Capture the cell that displays the provided text and extract its [x, y] central coordinate. 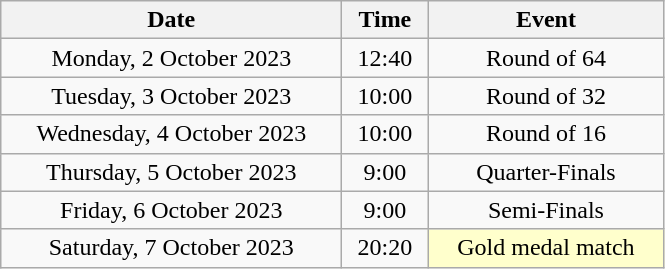
Round of 16 [546, 134]
Round of 32 [546, 96]
Semi-Finals [546, 210]
Gold medal match [546, 248]
12:40 [385, 58]
Date [172, 20]
Event [546, 20]
20:20 [385, 248]
Round of 64 [546, 58]
Time [385, 20]
Quarter-Finals [546, 172]
Monday, 2 October 2023 [172, 58]
Thursday, 5 October 2023 [172, 172]
Tuesday, 3 October 2023 [172, 96]
Friday, 6 October 2023 [172, 210]
Wednesday, 4 October 2023 [172, 134]
Saturday, 7 October 2023 [172, 248]
